Find where the given text appears and provide that cell's center as [X, Y] coordinate. 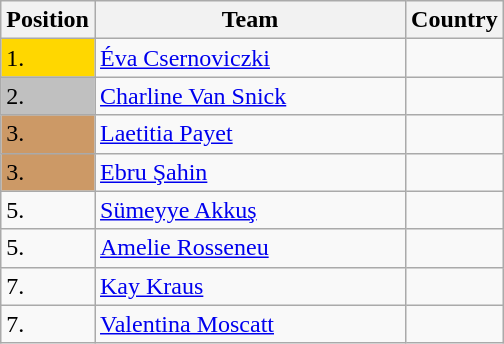
Kay Kraus [250, 286]
Laetitia Payet [250, 134]
Valentina Moscatt [250, 324]
Éva Csernoviczki [250, 58]
Ebru Şahin [250, 172]
Country [455, 20]
2. [48, 96]
Charline Van Snick [250, 96]
Amelie Rosseneu [250, 248]
Position [48, 20]
Team [250, 20]
Sümeyye Akkuş [250, 210]
1. [48, 58]
